Provide the [X, Y] coordinate of the cell's center where the given text is located.  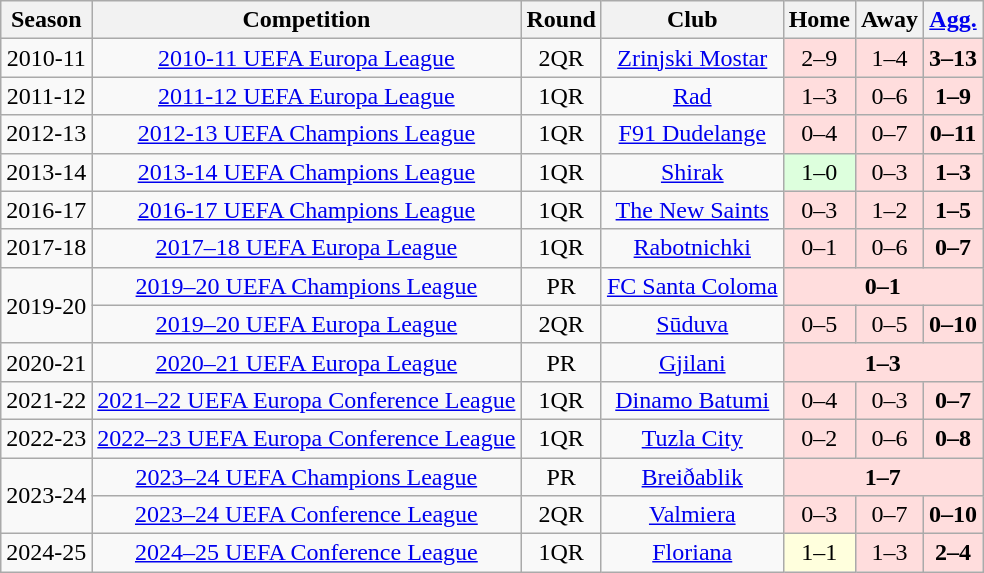
1–7 [882, 477]
Club [692, 20]
0–11 [952, 134]
The New Saints [692, 210]
2020–21 UEFA Europa League [306, 362]
2010-11 [46, 58]
FC Santa Coloma [692, 286]
2–4 [952, 553]
Rabotnichki [692, 248]
Gjilani [692, 362]
F91 Dudelange [692, 134]
2020-21 [46, 362]
2022–23 UEFA Europa Conference League [306, 438]
Zrinjski Mostar [692, 58]
2016-17 UEFA Champions League [306, 210]
Valmiera [692, 515]
2023–24 UEFA Champions League [306, 477]
2017–18 UEFA Europa League [306, 248]
Floriana [692, 553]
Dinamo Batumi [692, 400]
2011-12 UEFA Europa League [306, 96]
1–4 [890, 58]
2024–25 UEFA Conference League [306, 553]
2–9 [819, 58]
Sūduva [692, 324]
Away [890, 20]
0–8 [952, 438]
2010-11 UEFA Europa League [306, 58]
1–1 [819, 553]
2012-13 UEFA Champions League [306, 134]
2021-22 [46, 400]
2016-17 [46, 210]
Shirak [692, 172]
Rad [692, 96]
2021–22 UEFA Europa Conference League [306, 400]
Round [561, 20]
Agg. [952, 20]
2017-18 [46, 248]
2012-13 [46, 134]
2024-25 [46, 553]
2011-12 [46, 96]
2013-14 UEFA Champions League [306, 172]
1–9 [952, 96]
1–2 [890, 210]
Season [46, 20]
3–13 [952, 58]
1–0 [819, 172]
Breiðablik [692, 477]
2019-20 [46, 305]
2013-14 [46, 172]
2023-24 [46, 496]
2019–20 UEFA Champions League [306, 286]
Home [819, 20]
1–5 [952, 210]
Competition [306, 20]
2023–24 UEFA Conference League [306, 515]
2019–20 UEFA Europa League [306, 324]
2022-23 [46, 438]
Tuzla City [692, 438]
0–2 [819, 438]
